Pinpoint the cell where the given text exists, returning its [x, y] midpoint coordinate. 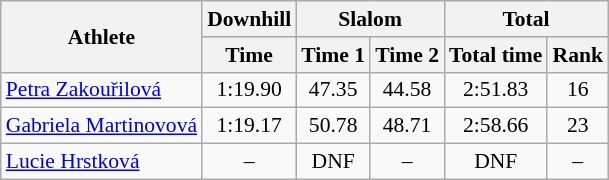
44.58 [407, 90]
Slalom [370, 19]
16 [578, 90]
Total [526, 19]
47.35 [333, 90]
Athlete [102, 36]
Gabriela Martinovová [102, 126]
1:19.90 [249, 90]
Time 1 [333, 55]
Petra Zakouřilová [102, 90]
2:58.66 [496, 126]
Downhill [249, 19]
1:19.17 [249, 126]
Total time [496, 55]
23 [578, 126]
Time [249, 55]
Lucie Hrstková [102, 162]
Time 2 [407, 55]
48.71 [407, 126]
2:51.83 [496, 90]
50.78 [333, 126]
Rank [578, 55]
